Search for the cell housing the specified text and yield its [X, Y] center coordinate. 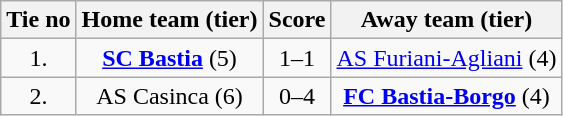
Tie no [38, 20]
Score [297, 20]
1–1 [297, 58]
AS Furiani-Agliani (4) [446, 58]
0–4 [297, 96]
FC Bastia-Borgo (4) [446, 96]
1. [38, 58]
Away team (tier) [446, 20]
Home team (tier) [170, 20]
AS Casinca (6) [170, 96]
2. [38, 96]
SC Bastia (5) [170, 58]
